Identify which cell holds the provided text, then report its [x, y] central coordinate. 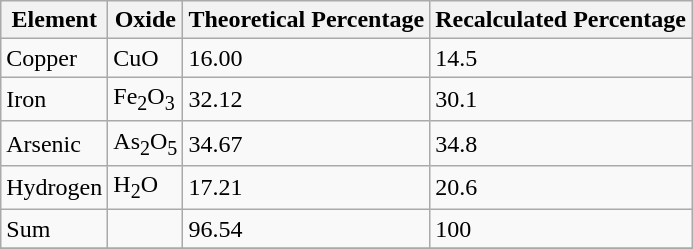
34.67 [306, 143]
Iron [54, 99]
17.21 [306, 188]
CuO [146, 58]
Recalculated Percentage [561, 20]
Fe2O3 [146, 99]
As2O5 [146, 143]
34.8 [561, 143]
16.00 [306, 58]
Arsenic [54, 143]
14.5 [561, 58]
100 [561, 229]
Theoretical Percentage [306, 20]
20.6 [561, 188]
Sum [54, 229]
Copper [54, 58]
Element [54, 20]
96.54 [306, 229]
H2O [146, 188]
32.12 [306, 99]
Hydrogen [54, 188]
Oxide [146, 20]
30.1 [561, 99]
